For the text-containing cell, return its midpoint in [x, y] coordinate format. 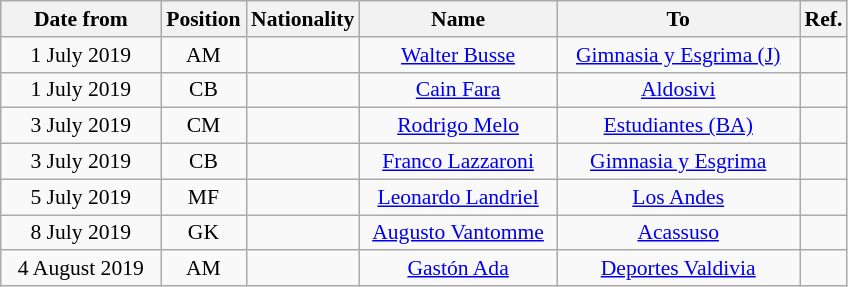
GK [204, 233]
Augusto Vantomme [458, 233]
Cain Fara [458, 90]
Estudiantes (BA) [678, 126]
Aldosivi [678, 90]
Gimnasia y Esgrima (J) [678, 55]
Deportes Valdivia [678, 269]
5 July 2019 [81, 197]
Position [204, 19]
MF [204, 197]
Name [458, 19]
Walter Busse [458, 55]
Gimnasia y Esgrima [678, 162]
Franco Lazzaroni [458, 162]
Nationality [302, 19]
Date from [81, 19]
Gastón Ada [458, 269]
8 July 2019 [81, 233]
Leonardo Landriel [458, 197]
Rodrigo Melo [458, 126]
CM [204, 126]
Acassuso [678, 233]
Los Andes [678, 197]
To [678, 19]
Ref. [824, 19]
4 August 2019 [81, 269]
